Scan for the cell matching the given text and deliver its [x, y] coordinate at center. 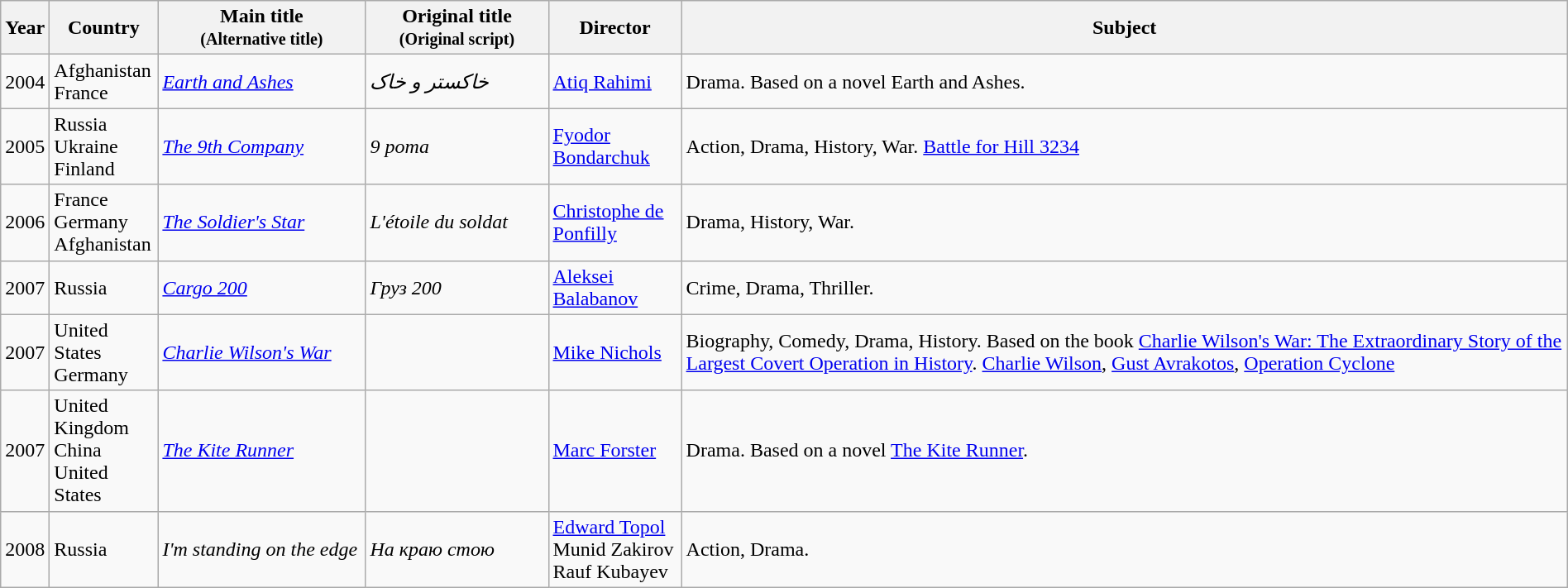
United StatesGermany [104, 352]
Груз 200 [457, 288]
The Soldier's Star [261, 222]
Subject [1125, 28]
Drama. Based on a novel The Kite Runner. [1125, 451]
Fyodor Bondarchuk [615, 146]
2008 [25, 549]
Drama. Based on a novel Earth and Ashes. [1125, 81]
Action, Drama. [1125, 549]
2004 [25, 81]
Original title(Original script) [457, 28]
Marc Forster [615, 451]
Drama, History, War. [1125, 222]
9 рота [457, 146]
Crime, Drama, Thriller. [1125, 288]
RussiaUkraineFinland [104, 146]
Director [615, 28]
AfghanistanFrance [104, 81]
خاکستر و خاک [457, 81]
The 9th Company [261, 146]
На краю стою [457, 549]
Year [25, 28]
Earth and Ashes [261, 81]
I'm standing on the edge [261, 549]
2006 [25, 222]
Country [104, 28]
Mike Nichols [615, 352]
Aleksei Balabanov [615, 288]
Edward TopolMunid ZakirovRauf Kubayev [615, 549]
Cargo 200 [261, 288]
United KingdomChinaUnited States [104, 451]
Main title(Alternative title) [261, 28]
The Kite Runner [261, 451]
Action, Drama, History, War. Battle for Hill 3234 [1125, 146]
FranceGermanyAfghanistan [104, 222]
L'étoile du soldat [457, 222]
Atiq Rahimi [615, 81]
Christophe de Ponfilly [615, 222]
Charlie Wilson's War [261, 352]
2005 [25, 146]
